Return the [X, Y] coordinate for the center point of the cell that contains the specified text.  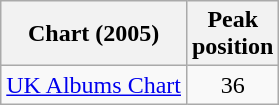
UK Albums Chart [94, 85]
36 [232, 85]
Peakposition [232, 34]
Chart (2005) [94, 34]
